Scan for the cell matching the given text and deliver its (X, Y) coordinate at center. 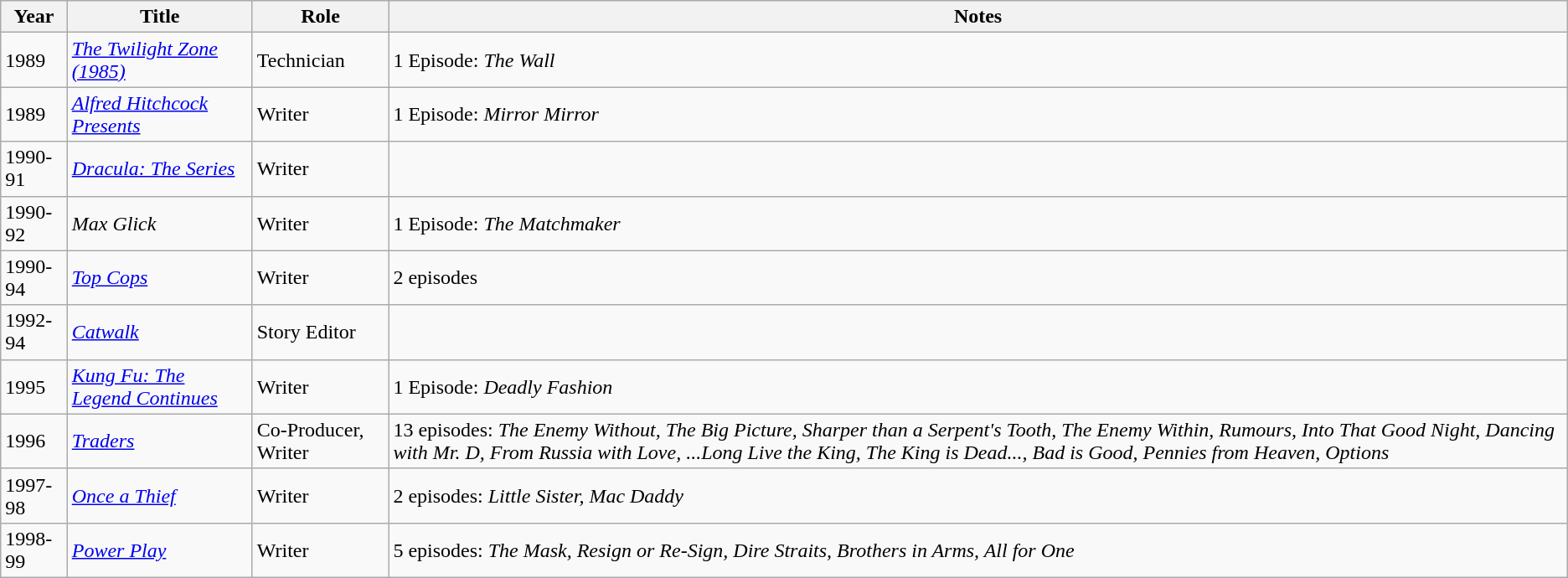
Traders (159, 441)
1990-91 (34, 169)
Year (34, 17)
Title (159, 17)
Power Play (159, 550)
1996 (34, 441)
1997-98 (34, 496)
2 episodes (978, 278)
1995 (34, 387)
Role (320, 17)
1 Episode: Deadly Fashion (978, 387)
Dracula: The Series (159, 169)
Once a Thief (159, 496)
5 episodes: The Mask, Resign or Re-Sign, Dire Straits, Brothers in Arms, All for One (978, 550)
Max Glick (159, 223)
1998-99 (34, 550)
1 Episode: The Wall (978, 60)
2 episodes: Little Sister, Mac Daddy (978, 496)
Notes (978, 17)
1990-94 (34, 278)
1 Episode: The Matchmaker (978, 223)
1 Episode: Mirror Mirror (978, 114)
Catwalk (159, 332)
1992-94 (34, 332)
Story Editor (320, 332)
Kung Fu: The Legend Continues (159, 387)
Technician (320, 60)
Top Cops (159, 278)
Co-Producer, Writer (320, 441)
Alfred Hitchcock Presents (159, 114)
1990-92 (34, 223)
The Twilight Zone (1985) (159, 60)
